Extract the (X, Y) coordinate from the center of the cell holding the provided text.  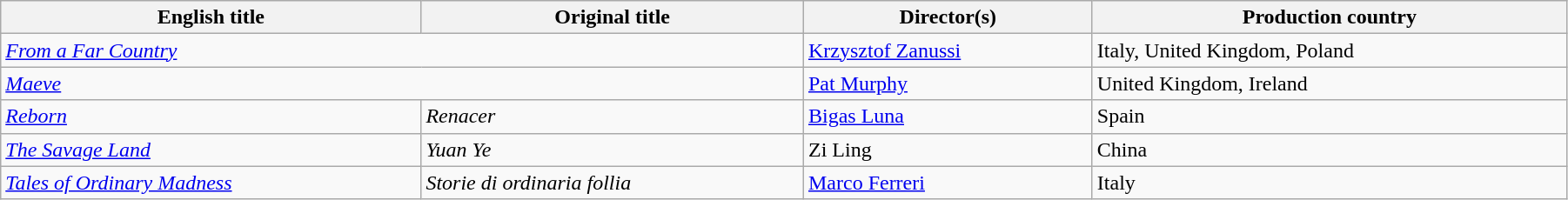
Production country (1330, 17)
Spain (1330, 117)
English title (211, 17)
Krzysztof Zanussi (948, 50)
Yuan Ye (613, 150)
Marco Ferreri (948, 183)
China (1330, 150)
Italy, United Kingdom, Poland (1330, 50)
The Savage Land (211, 150)
United Kingdom, Ireland (1330, 83)
Pat Murphy (948, 83)
Zi Ling (948, 150)
Storie di ordinaria follia (613, 183)
Italy (1330, 183)
Original title (613, 17)
Reborn (211, 117)
Maeve (402, 83)
Tales of Ordinary Madness (211, 183)
From a Far Country (402, 50)
Director(s) (948, 17)
Bigas Luna (948, 117)
Renacer (613, 117)
